Provide the [X, Y] coordinate of the cell's center where the given text is located.  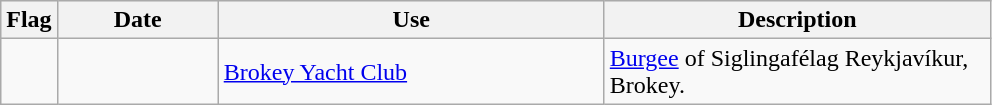
Use [411, 20]
Description [797, 20]
Brokey Yacht Club [411, 72]
Flag [29, 20]
Date [138, 20]
Burgee of Siglingafélag Reykjavíkur, Brokey. [797, 72]
